Identify which cell holds the provided text, then report its [X, Y] central coordinate. 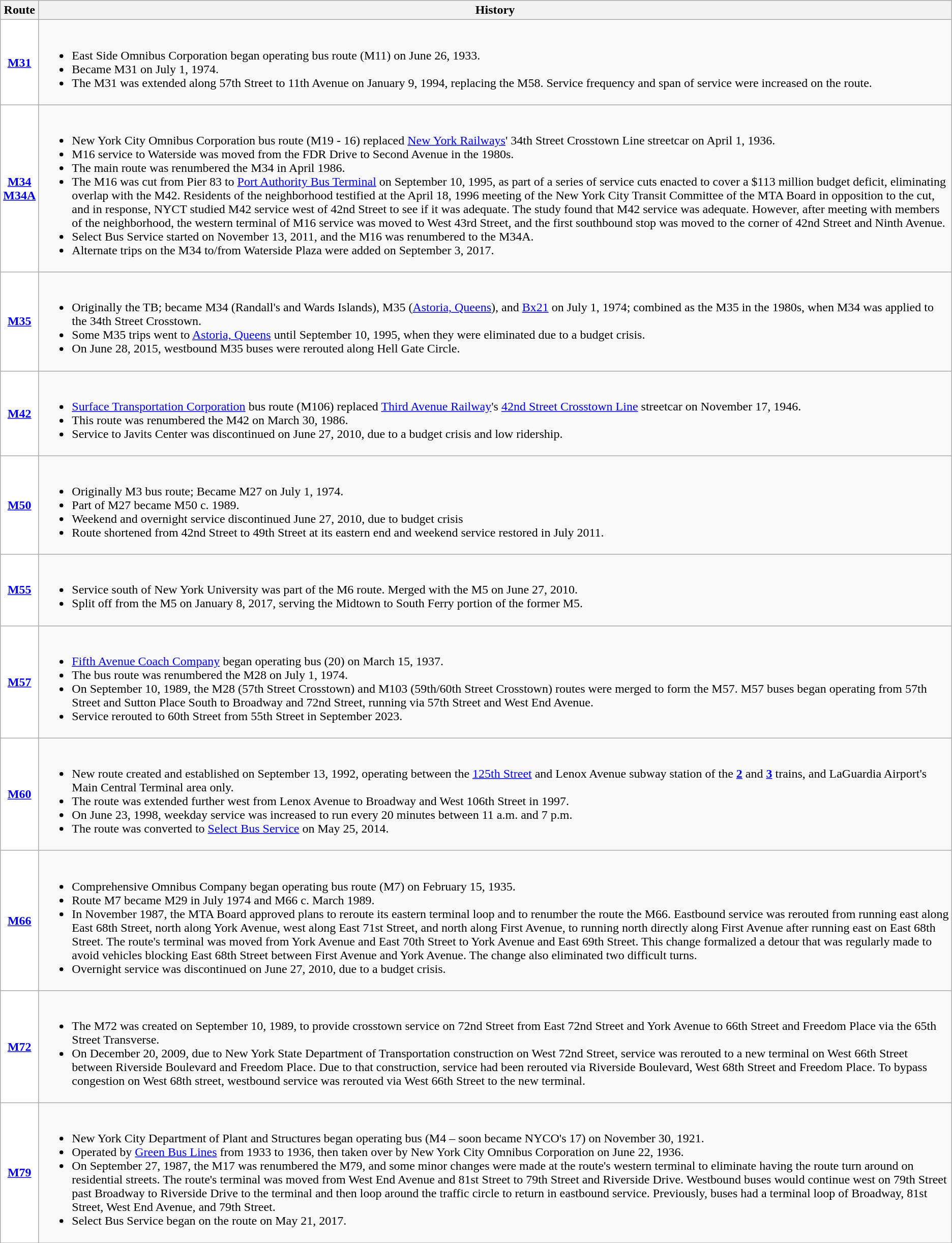
M55 [19, 590]
History [495, 10]
M79 [19, 1173]
Route [19, 10]
M57 [19, 682]
M42 [19, 413]
M35 [19, 321]
M34M34A [19, 188]
M66 [19, 921]
M60 [19, 794]
M50 [19, 505]
M31 [19, 62]
M72 [19, 1047]
